Search for the cell housing the specified text and yield its (x, y) center coordinate. 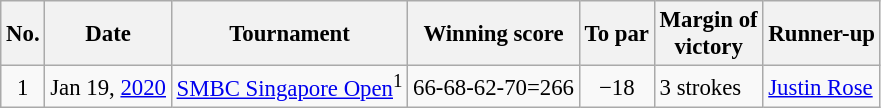
3 strokes (708, 87)
1 (23, 87)
Tournament (290, 34)
To par (616, 34)
66-68-62-70=266 (494, 87)
−18 (616, 87)
Runner-up (822, 34)
Winning score (494, 34)
Date (108, 34)
Jan 19, 2020 (108, 87)
SMBC Singapore Open1 (290, 87)
Justin Rose (822, 87)
Margin ofvictory (708, 34)
No. (23, 34)
